Determine the (x, y) coordinate at the center of the cell enclosing the given text.  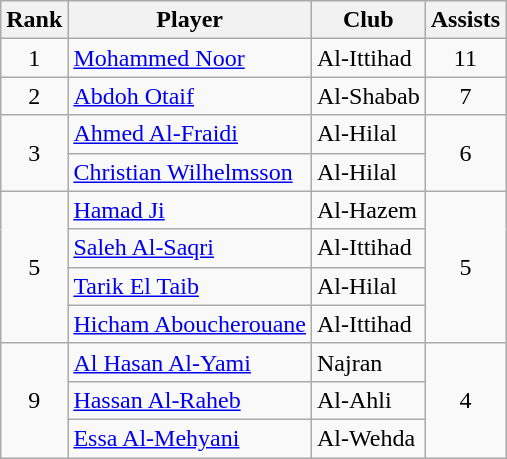
Abdoh Otaif (190, 96)
11 (465, 58)
Al-Ahli (369, 400)
Al-Wehda (369, 438)
9 (34, 400)
6 (465, 153)
Tarik El Taib (190, 286)
1 (34, 58)
Al-Hazem (369, 210)
Al-Shabab (369, 96)
Saleh Al-Saqri (190, 248)
2 (34, 96)
Mohammed Noor (190, 58)
Assists (465, 20)
Najran (369, 362)
Player (190, 20)
Rank (34, 20)
7 (465, 96)
Club (369, 20)
3 (34, 153)
Christian Wilhelmsson (190, 172)
Hamad Ji (190, 210)
Hicham Aboucherouane (190, 324)
4 (465, 400)
Hassan Al-Raheb (190, 400)
Al Hasan Al-Yami (190, 362)
Essa Al-Mehyani (190, 438)
Ahmed Al-Fraidi (190, 134)
